Return the (x, y) coordinate for the center point of the cell that contains the specified text.  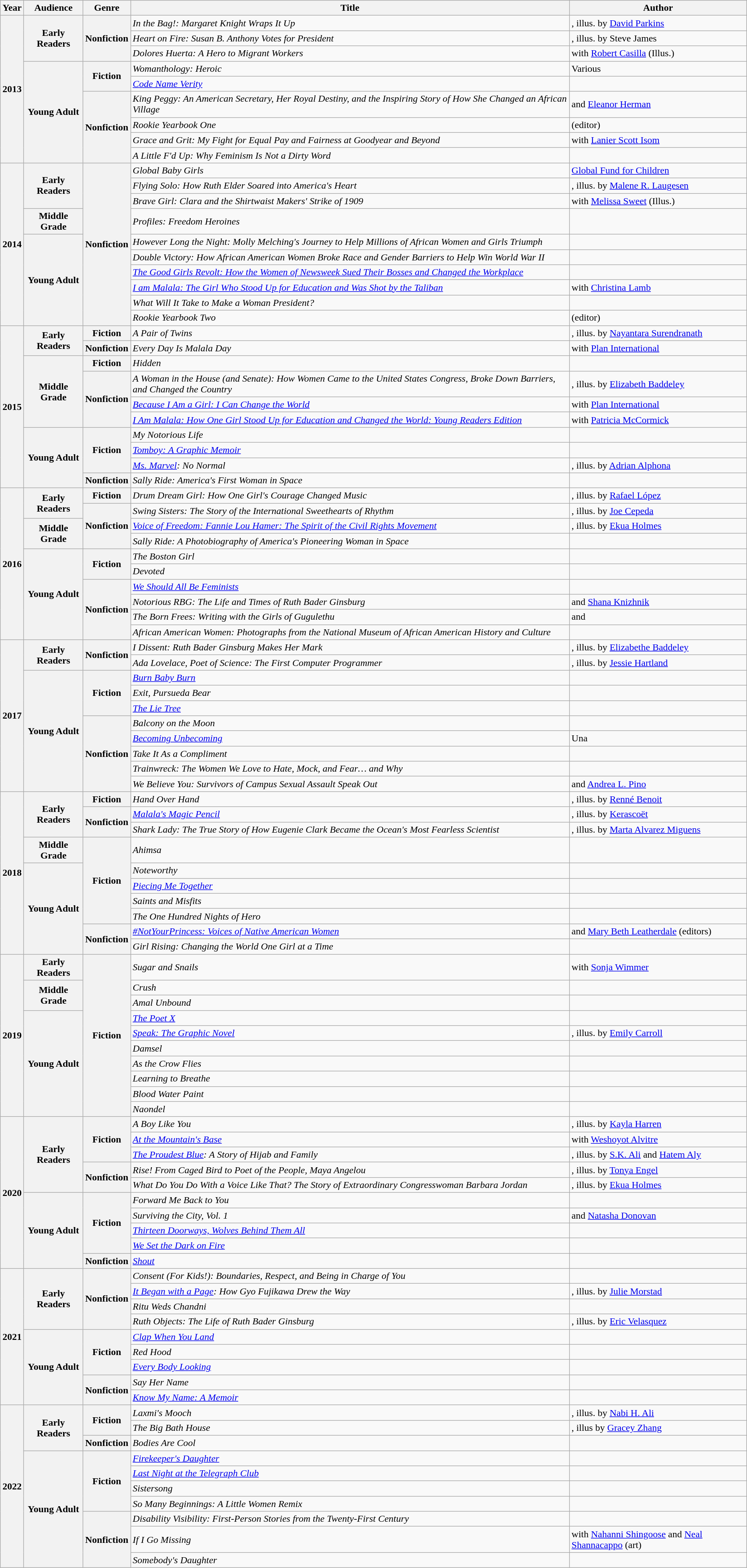
Dolores Huerta: A Hero to Migrant Workers (350, 53)
, illus. by Tonya Engel (658, 1170)
Notorious RBG: The Life and Times of Ruth Bader Ginsburg (350, 602)
#NotYourPrincess: Voices of Native American Women (350, 931)
Disability Visibility: First-Person Stories from the Twenty-First Century (350, 1519)
, illus. by Emily Carroll (658, 1033)
Surviving the City, Vol. 1 (350, 1215)
The Good Girls Revolt: How the Women of Newsweek Sued Their Bosses and Changed the Workplace (350, 272)
Firekeeper's Daughter (350, 1458)
What Do You Do With a Voice Like That? The Story of Extraordinary Congresswoman Barbara Jordan (350, 1185)
Balcony on the Moon (350, 723)
, illus. by Renné Benoit (658, 799)
A Boy Like You (350, 1124)
Know My Name: A Memoir (350, 1397)
, illus. by Nabi H. Ali (658, 1412)
Sally Ride: America's First Woman in Space (350, 481)
, illus. by Nayantara Surendranath (658, 333)
Clap When You Land (350, 1337)
with Sonja Wimmer (658, 967)
Last Night at the Telegraph Club (350, 1473)
with Melissa Sweet (Illus.) (658, 201)
, illus. by Jessie Hartland (658, 662)
and Mary Beth Leatherdale (editors) (658, 931)
with Patricia McCormick (658, 420)
Every Body Looking (350, 1367)
, illus. by Adrian Alphona (658, 465)
Forward Me Back to You (350, 1200)
A Little F'd Up: Why Feminism Is Not a Dirty Word (350, 155)
Trainwreck: The Women We Love to Hate, Mock, and Fear… and Why (350, 769)
I Am Malala: How One Girl Stood Up for Education and Changed the World: Young Readers Edition (350, 420)
Speak: The Graphic Novel (350, 1033)
Audience (53, 8)
Noteworthy (350, 871)
Shout (350, 1261)
, illus. by Marta Alvarez Miguens (658, 829)
2016 (12, 564)
, illus. by S.K. Ali and Hatem Aly (658, 1154)
Girl Rising: Changing the World One Girl at a Time (350, 946)
Genre (107, 8)
Naondel (350, 1109)
Drum Dream Girl: How One Girl's Courage Changed Music (350, 496)
Because I Am a Girl: I Can Change the World (350, 404)
Say Her Name (350, 1382)
Devoted (350, 571)
The Poet X (350, 1018)
Ada Lovelace, Poet of Science: The First Computer Programmer (350, 662)
A Woman in the House (and Senate): How Women Came to the United States Congress, Broke Down Barriers, and Changed the Country (350, 384)
2017 (12, 715)
2014 (12, 244)
and Natasha Donovan (658, 1215)
, illus. by Elizabethe Baddeley (658, 647)
Red Hood (350, 1352)
Exit, Pursueda Bear (350, 693)
Flying Solo: How Ruth Elder Soared into America's Heart (350, 185)
Consent (For Kids!): Boundaries, Respect, and Being in Charge of You (350, 1276)
Malala's Magic Pencil (350, 814)
2013 (12, 89)
I Dissent: Ruth Bader Ginsburg Makes Her Mark (350, 647)
2021 (12, 1337)
Blood Water Paint (350, 1094)
Global Baby Girls (350, 170)
with Nahanni Shingoose and Neal Shannacappo (art) (658, 1539)
Swing Sisters: The Story of the International Sweethearts of Rhythm (350, 511)
Brave Girl: Clara and the Shirtwaist Makers' Strike of 1909 (350, 201)
Ahimsa (350, 850)
Damsel (350, 1048)
The Big Bath House (350, 1428)
Hidden (350, 363)
2022 (12, 1486)
King Peggy: An American Secretary, Her Royal Destiny, and the Inspiring Story of How She Changed an African Village (350, 104)
Burn Baby Burn (350, 678)
African American Women: Photographs from the National Museum of African American History and Culture (350, 632)
, illus. by Joe Cepeda (658, 511)
It Began with a Page: How Gyo Fujikawa Drew the Way (350, 1291)
Una (658, 739)
What Will It Take to Make a Woman President? (350, 303)
with Robert Casilla (Illus.) (658, 53)
Code Name Verity (350, 84)
A Pair of Twins (350, 333)
The Proudest Blue: A Story of Hijab and Family (350, 1154)
Ruth Objects: The Life of Ruth Bader Ginsburg (350, 1322)
Year (12, 8)
The Boston Girl (350, 556)
The Lie Tree (350, 708)
, illus. by Kayla Harren (658, 1124)
, illus. by Kerascoët (658, 814)
and Andrea L. Pino (658, 784)
and Shana Knizhnik (658, 602)
Becoming Unbecoming (350, 739)
, illus. by Elizabeth Baddeley (658, 384)
In the Bag!: Margaret Knight Wraps It Up (350, 23)
Rookie Yearbook One (350, 125)
We Set the Dark on Fire (350, 1246)
Somebody's Daughter (350, 1560)
Grace and Grit: My Fight for Equal Pay and Fairness at Goodyear and Beyond (350, 140)
Learning to Breathe (350, 1079)
, illus. by Julie Morstad (658, 1291)
So Many Beginnings: A Little Women Remix (350, 1504)
Piecing Me Together (350, 886)
As the Crow Flies (350, 1064)
, illus. by Rafael López (658, 496)
Take It As a Compliment (350, 754)
with Weshoyot Alvitre (658, 1139)
, illus. by Steve James (658, 38)
Sugar and Snails (350, 967)
Laxmi's Mooch (350, 1412)
Thirteen Doorways, Wolves Behind Them All (350, 1231)
Ritu Weds Chandni (350, 1306)
Various (658, 69)
We Should All Be Feminists (350, 587)
Womanthology: Heroic (350, 69)
Every Day Is Malala Day (350, 348)
Heart on Fire: Susan B. Anthony Votes for President (350, 38)
with Christina Lamb (658, 288)
, illus by Gracey Zhang (658, 1428)
Sistersong (350, 1489)
Rise! From Caged Bird to Poet of the People, Maya Angelou (350, 1170)
Amal Unbound (350, 1003)
We Believe You: Survivors of Campus Sexual Assault Speak Out (350, 784)
Title (350, 8)
Author (658, 8)
Hand Over Hand (350, 799)
Crush (350, 988)
Tomboy: A Graphic Memoir (350, 450)
2018 (12, 873)
and (658, 617)
The One Hundred Nights of Hero (350, 916)
My Notorious Life (350, 435)
However Long the Night: Molly Melching's Journey to Help Millions of African Women and Girls Triumph (350, 242)
and Eleanor Herman (658, 104)
2015 (12, 407)
, illus. by Malene R. Laugesen (658, 185)
Profiles: Freedom Heroines (350, 222)
Rookie Yearbook Two (350, 318)
Ms. Marvel: No Normal (350, 465)
Saints and Misfits (350, 901)
Bodies Are Cool (350, 1443)
If I Go Missing (350, 1539)
with Lanier Scott Isom (658, 140)
At the Mountain's Base (350, 1139)
2019 (12, 1035)
, illus. by Eric Velasquez (658, 1322)
, illus. by David Parkins (658, 23)
The Born Frees: Writing with the Girls of Gugulethu (350, 617)
Voice of Freedom: Fannie Lou Hamer: The Spirit of the Civil Rights Movement (350, 526)
Shark Lady: The True Story of How Eugenie Clark Became the Ocean's Most Fearless Scientist (350, 829)
Sally Ride: A Photobiography of America's Pioneering Woman in Space (350, 541)
I am Malala: The Girl Who Stood Up for Education and Was Shot by the Taliban (350, 288)
Global Fund for Children (658, 170)
Double Victory: How African American Women Broke Race and Gender Barriers to Help Win World War II (350, 257)
2020 (12, 1192)
